Capture the cell that displays the provided text and extract its (X, Y) central coordinate. 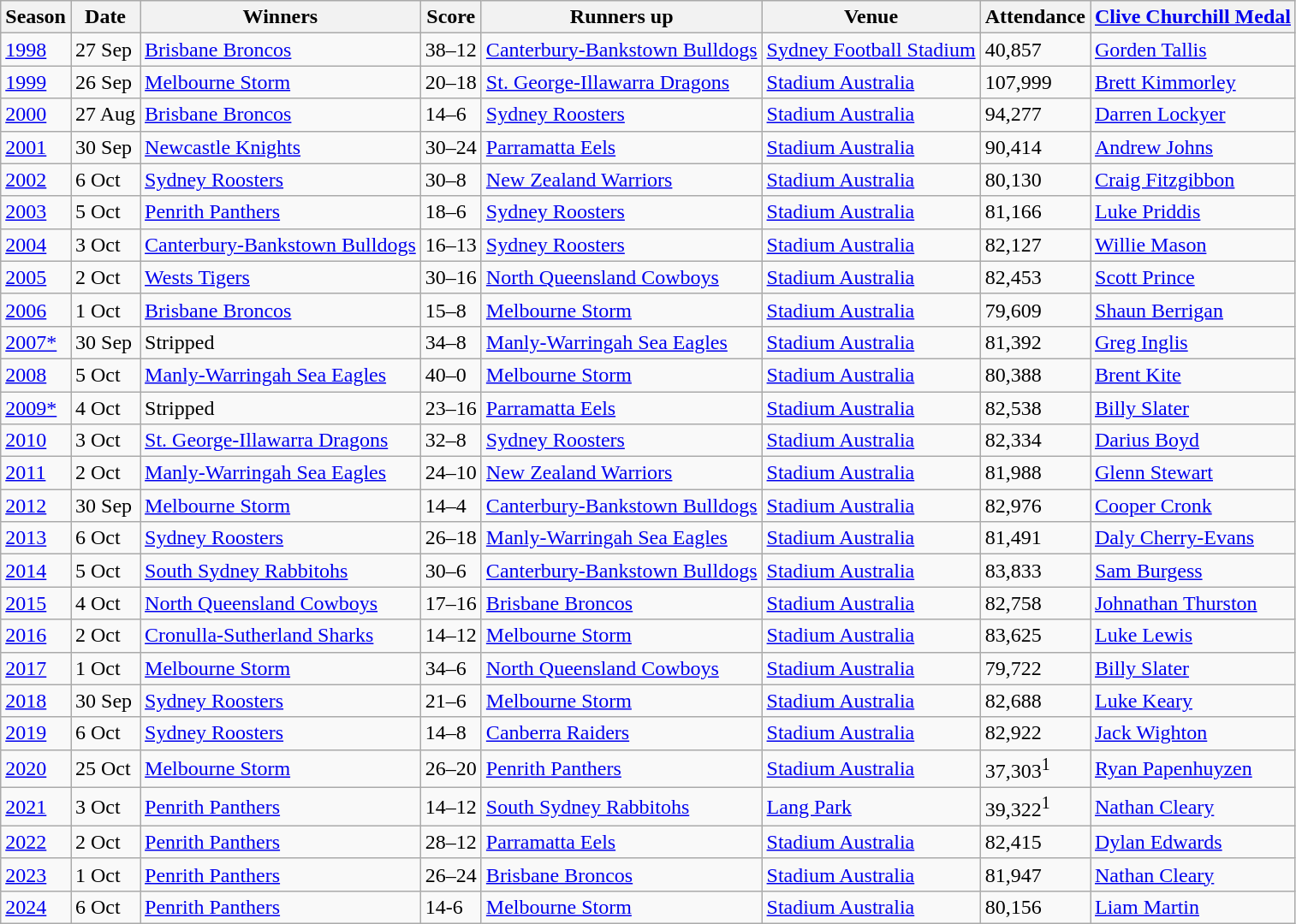
80,388 (1035, 375)
Luke Lewis (1193, 636)
Sam Burgess (1193, 571)
Clive Churchill Medal (1193, 17)
Scott Prince (1193, 277)
2021 (36, 808)
20–18 (450, 82)
Shaun Berrigan (1193, 310)
82,453 (1035, 277)
2010 (36, 441)
Brett Kimmorley (1193, 82)
81,491 (1035, 538)
40,857 (1035, 50)
Jack Wighton (1193, 733)
Brent Kite (1193, 375)
Canberra Raiders (621, 733)
2004 (36, 245)
Season (36, 17)
34–6 (450, 668)
Runners up (621, 17)
Luke Priddis (1193, 212)
15–8 (450, 310)
28–12 (450, 842)
2003 (36, 212)
Johnathan Thurston (1193, 603)
94,277 (1035, 115)
2014 (36, 571)
Liam Martin (1193, 907)
82,538 (1035, 408)
83,625 (1035, 636)
2011 (36, 473)
2023 (36, 874)
79,722 (1035, 668)
26–18 (450, 538)
Daly Cherry-Evans (1193, 538)
Dylan Edwards (1193, 842)
81,392 (1035, 342)
32–8 (450, 441)
30–6 (450, 571)
82,688 (1035, 701)
Cronulla-Sutherland Sharks (281, 636)
25 Oct (104, 768)
Ryan Papenhuyzen (1193, 768)
Date (104, 17)
2009* (36, 408)
30–16 (450, 277)
23–16 (450, 408)
2017 (36, 668)
18–6 (450, 212)
14–4 (450, 506)
17–16 (450, 603)
2018 (36, 701)
82,758 (1035, 603)
37,3031 (1035, 768)
81,947 (1035, 874)
26–24 (450, 874)
Luke Keary (1193, 701)
82,127 (1035, 245)
2007* (36, 342)
2000 (36, 115)
83,833 (1035, 571)
Newcastle Knights (281, 147)
2022 (36, 842)
Greg Inglis (1193, 342)
2012 (36, 506)
81,988 (1035, 473)
Andrew Johns (1193, 147)
27 Sep (104, 50)
2005 (36, 277)
21–6 (450, 701)
14–6 (450, 115)
107,999 (1035, 82)
2019 (36, 733)
Winners (281, 17)
2016 (36, 636)
2006 (36, 310)
Darius Boyd (1193, 441)
38–12 (450, 50)
Cooper Cronk (1193, 506)
82,334 (1035, 441)
Score (450, 17)
Gorden Tallis (1193, 50)
2001 (36, 147)
2008 (36, 375)
16–13 (450, 245)
26–20 (450, 768)
14–8 (450, 733)
26 Sep (104, 82)
24–10 (450, 473)
34–8 (450, 342)
2020 (36, 768)
1998 (36, 50)
39,3221 (1035, 808)
90,414 (1035, 147)
2015 (36, 603)
80,130 (1035, 180)
1999 (36, 82)
2013 (36, 538)
81,166 (1035, 212)
40–0 (450, 375)
80,156 (1035, 907)
Lang Park (871, 808)
82,976 (1035, 506)
Wests Tigers (281, 277)
79,609 (1035, 310)
Attendance (1035, 17)
82,415 (1035, 842)
Craig Fitzgibbon (1193, 180)
14-6 (450, 907)
2002 (36, 180)
82,922 (1035, 733)
30–24 (450, 147)
2024 (36, 907)
Willie Mason (1193, 245)
Venue (871, 17)
27 Aug (104, 115)
30–8 (450, 180)
Sydney Football Stadium (871, 50)
Darren Lockyer (1193, 115)
Glenn Stewart (1193, 473)
